Capture the cell that displays the provided text and extract its (x, y) central coordinate. 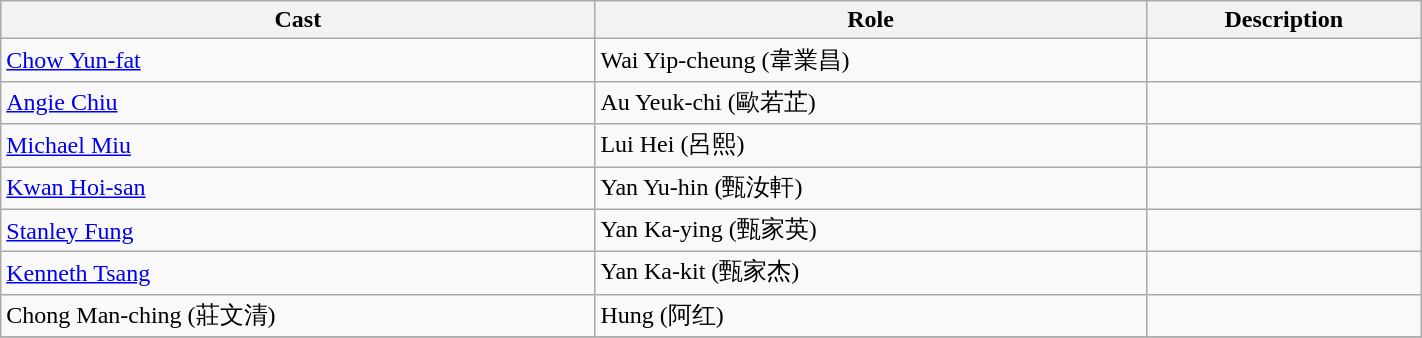
Au Yeuk-chi (歐若芷) (870, 102)
Kwan Hoi-san (298, 188)
Lui Hei (呂熙) (870, 146)
Michael Miu (298, 146)
Kenneth Tsang (298, 274)
Role (870, 20)
Hung (阿红) (870, 316)
Angie Chiu (298, 102)
Yan Ka-ying (甄家英) (870, 230)
Cast (298, 20)
Chong Man-ching (莊文清) (298, 316)
Yan Yu-hin (甄汝軒) (870, 188)
Wai Yip-cheung (韋業昌) (870, 60)
Stanley Fung (298, 230)
Yan Ka-kit (甄家杰) (870, 274)
Chow Yun-fat (298, 60)
Description (1284, 20)
